From the cell containing the given text, extract its center point as (X, Y) coordinate. 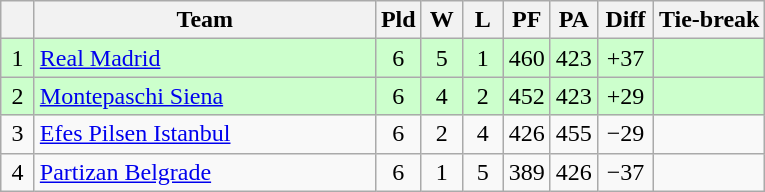
452 (526, 96)
460 (526, 58)
+37 (625, 58)
455 (574, 134)
−37 (625, 172)
Pld (398, 20)
+29 (625, 96)
Montepaschi Siena (204, 96)
Efes Pilsen Istanbul (204, 134)
PF (526, 20)
Diff (625, 20)
Partizan Belgrade (204, 172)
W (442, 20)
L (482, 20)
Tie-break (709, 20)
3 (18, 134)
PA (574, 20)
Team (204, 20)
389 (526, 172)
Real Madrid (204, 58)
−29 (625, 134)
